Locate the cell with the specified text and output its (X, Y) center coordinate. 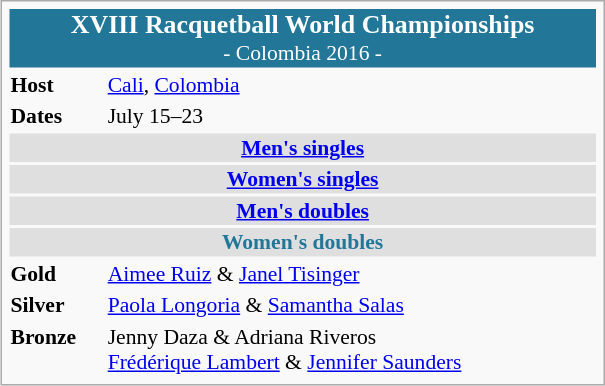
Host (56, 84)
Paola Longoria & Samantha Salas (351, 305)
July 15–23 (351, 116)
Dates (56, 116)
Men's doubles (302, 210)
Gold (56, 273)
Silver (56, 305)
Cali, Colombia (351, 84)
Women's doubles (302, 242)
Bronze (56, 349)
Women's singles (302, 179)
Jenny Daza & Adriana Riveros Frédérique Lambert & Jennifer Saunders (351, 349)
XVIII Racquetball World Championships- Colombia 2016 - (302, 38)
Men's singles (302, 147)
Aimee Ruiz & Janel Tisinger (351, 273)
